Capture the cell that displays the provided text and extract its [x, y] central coordinate. 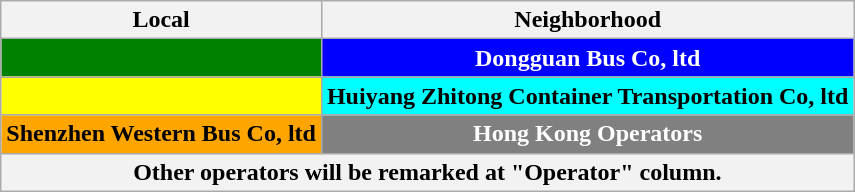
Dongguan Bus Co, ltd [587, 58]
Huiyang Zhitong Container Transportation Co, ltd [587, 96]
Shenzhen Western Bus Co, ltd [162, 134]
Other operators will be remarked at "Operator" column. [428, 172]
Neighborhood [587, 20]
Hong Kong Operators [587, 134]
Local [162, 20]
